Return (x, y) of the center of cell containing provided text 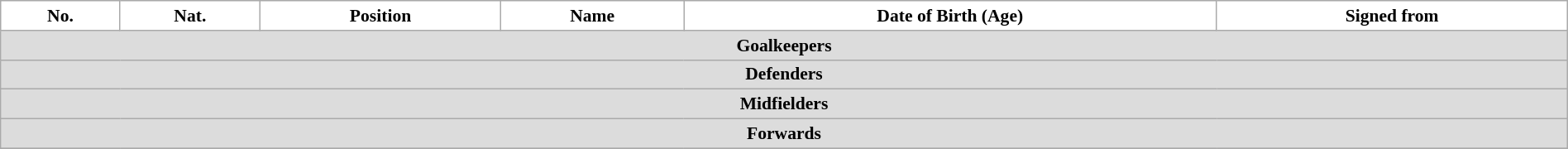
Forwards (784, 134)
No. (60, 16)
Signed from (1392, 16)
Midfielders (784, 104)
Date of Birth (Age) (950, 16)
Name (592, 16)
Defenders (784, 74)
Goalkeepers (784, 46)
Position (380, 16)
Nat. (190, 16)
